Scan for the cell matching the given text and deliver its (x, y) coordinate at center. 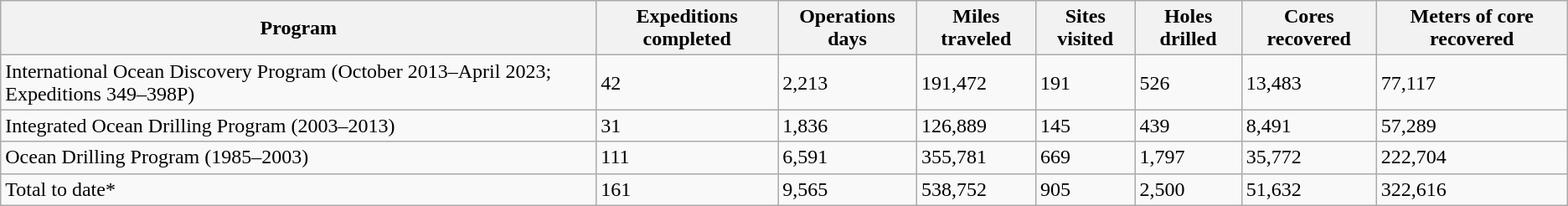
Ocean Drilling Program (1985–2003) (298, 157)
35,772 (1308, 157)
905 (1086, 189)
126,889 (976, 126)
2,500 (1188, 189)
161 (687, 189)
Sites visited (1086, 28)
13,483 (1308, 82)
669 (1086, 157)
191 (1086, 82)
145 (1086, 126)
77,117 (1472, 82)
57,289 (1472, 126)
Cores recovered (1308, 28)
31 (687, 126)
439 (1188, 126)
322,616 (1472, 189)
538,752 (976, 189)
Total to date* (298, 189)
Miles traveled (976, 28)
191,472 (976, 82)
9,565 (848, 189)
42 (687, 82)
1,797 (1188, 157)
2,213 (848, 82)
Program (298, 28)
Expeditions completed (687, 28)
Operations days (848, 28)
222,704 (1472, 157)
526 (1188, 82)
111 (687, 157)
6,591 (848, 157)
Meters of core recovered (1472, 28)
51,632 (1308, 189)
8,491 (1308, 126)
1,836 (848, 126)
Holes drilled (1188, 28)
355,781 (976, 157)
Integrated Ocean Drilling Program (2003–2013) (298, 126)
International Ocean Discovery Program (October 2013–April 2023; Expeditions 349–398P) (298, 82)
